Provide the (X, Y) coordinate of the cell's center where the given text is located.  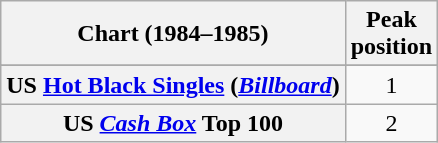
Chart (1984–1985) (173, 34)
Peakposition (391, 34)
US Hot Black Singles (Billboard) (173, 85)
1 (391, 85)
US Cash Box Top 100 (173, 123)
2 (391, 123)
